Identify which cell holds the provided text, then report its (x, y) central coordinate. 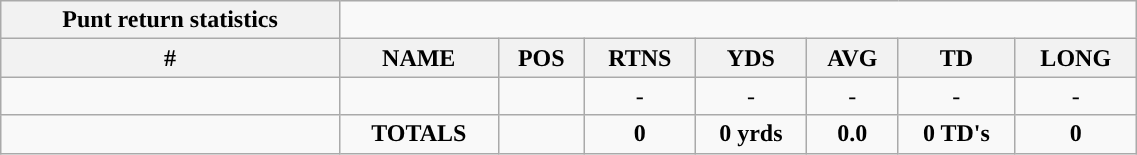
LONG (1076, 58)
Punt return statistics (170, 20)
AVG (852, 58)
# (170, 58)
0 TD's (956, 134)
POS (541, 58)
TOTALS (418, 134)
RTNS (640, 58)
0 yrds (750, 134)
NAME (418, 58)
TD (956, 58)
YDS (750, 58)
0.0 (852, 134)
